Locate the cell with the specified text and output its [x, y] center coordinate. 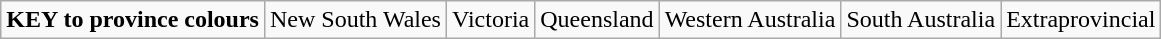
Victoria [490, 20]
New South Wales [355, 20]
Western Australia [750, 20]
Queensland [597, 20]
Extraprovincial [1081, 20]
KEY to province colours [133, 20]
South Australia [921, 20]
